Detect which cell encompasses the target text, then output its (X, Y) center coordinate. 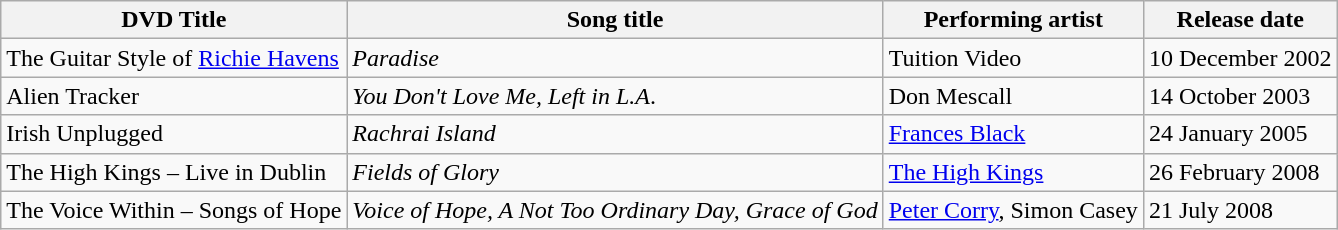
The Guitar Style of Richie Havens (174, 58)
DVD Title (174, 20)
The High Kings (1013, 172)
Tuition Video (1013, 58)
The High Kings – Live in Dublin (174, 172)
Fields of Glory (615, 172)
14 October 2003 (1240, 96)
Song title (615, 20)
Rachrai Island (615, 134)
Voice of Hope, A Not Too Ordinary Day, Grace of God (615, 210)
Paradise (615, 58)
Peter Corry, Simon Casey (1013, 210)
Release date (1240, 20)
Don Mescall (1013, 96)
Alien Tracker (174, 96)
Irish Unplugged (174, 134)
24 January 2005 (1240, 134)
The Voice Within – Songs of Hope (174, 210)
10 December 2002 (1240, 58)
You Don't Love Me, Left in L.A. (615, 96)
Performing artist (1013, 20)
26 February 2008 (1240, 172)
Frances Black (1013, 134)
21 July 2008 (1240, 210)
